From the cell containing the given text, extract its center point as (x, y) coordinate. 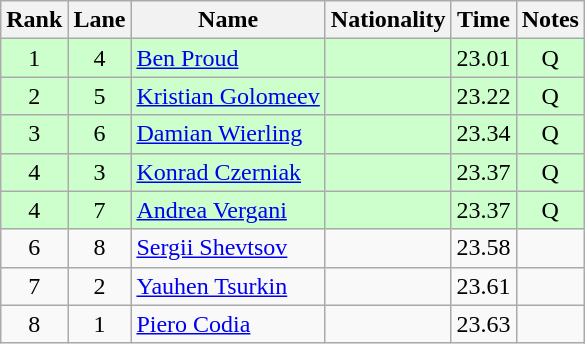
5 (100, 96)
Time (484, 20)
Notes (550, 20)
23.22 (484, 96)
23.34 (484, 134)
Andrea Vergani (228, 210)
Piero Codia (228, 324)
23.58 (484, 248)
Nationality (388, 20)
Damian Wierling (228, 134)
Kristian Golomeev (228, 96)
Ben Proud (228, 58)
Rank (34, 20)
23.01 (484, 58)
Lane (100, 20)
Konrad Czerniak (228, 172)
Sergii Shevtsov (228, 248)
23.61 (484, 286)
Yauhen Tsurkin (228, 286)
Name (228, 20)
23.63 (484, 324)
